Capture the cell that displays the provided text and extract its [X, Y] central coordinate. 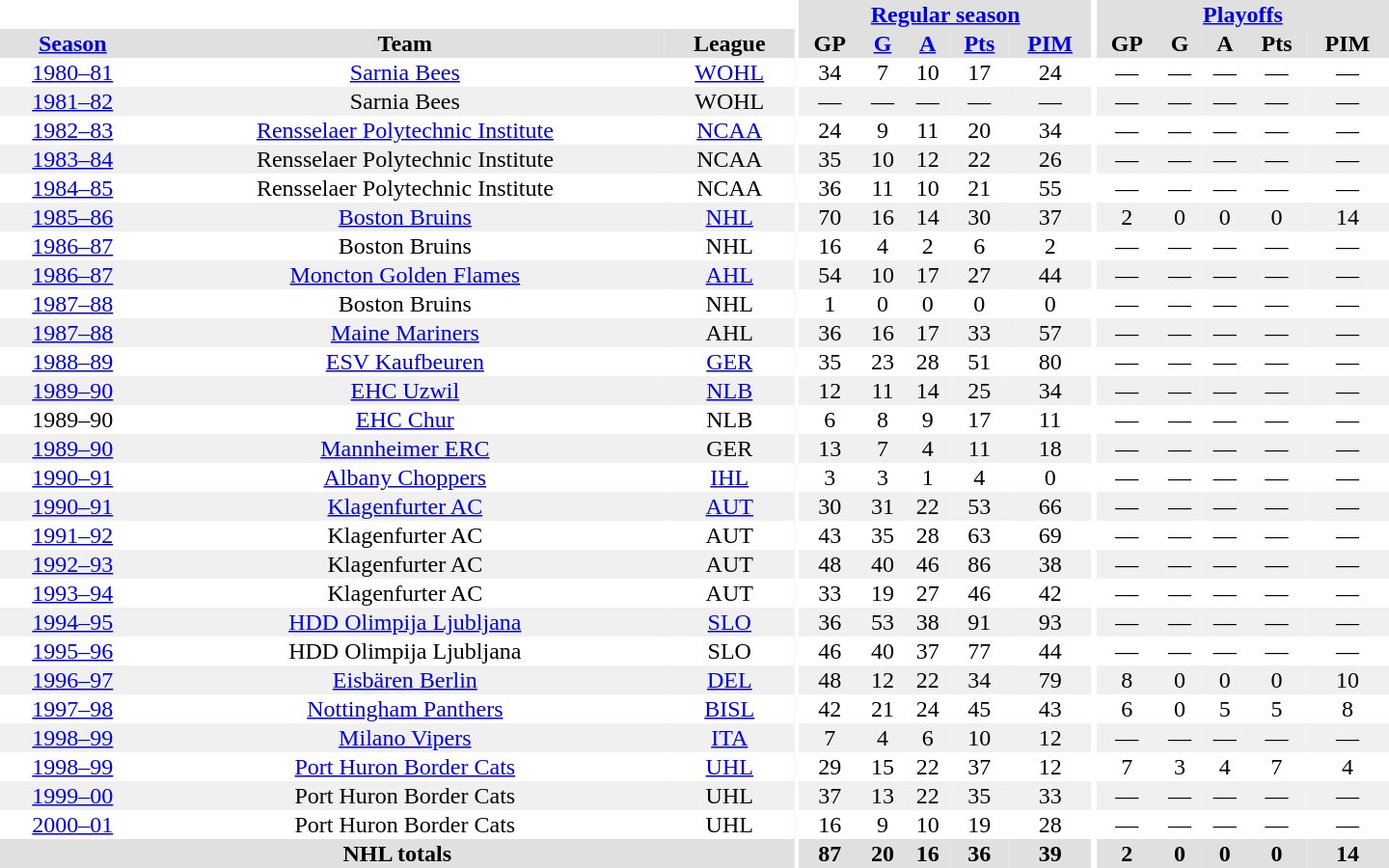
91 [980, 622]
ITA [729, 738]
55 [1050, 188]
63 [980, 535]
Season [73, 43]
45 [980, 709]
Nottingham Panthers [405, 709]
79 [1050, 680]
Maine Mariners [405, 333]
25 [980, 391]
Regular season [945, 14]
ESV Kaufbeuren [405, 362]
1997–98 [73, 709]
77 [980, 651]
26 [1050, 159]
Moncton Golden Flames [405, 275]
Playoffs [1242, 14]
54 [830, 275]
1993–94 [73, 593]
Eisbären Berlin [405, 680]
2000–01 [73, 825]
66 [1050, 506]
IHL [729, 477]
DEL [729, 680]
1981–82 [73, 101]
70 [830, 217]
Albany Choppers [405, 477]
69 [1050, 535]
1995–96 [73, 651]
1996–97 [73, 680]
Milano Vipers [405, 738]
15 [884, 767]
1985–86 [73, 217]
57 [1050, 333]
1992–93 [73, 564]
29 [830, 767]
Mannheimer ERC [405, 448]
23 [884, 362]
EHC Uzwil [405, 391]
1999–00 [73, 796]
51 [980, 362]
1983–84 [73, 159]
1980–81 [73, 72]
Team [405, 43]
BISL [729, 709]
39 [1050, 854]
87 [830, 854]
1988–89 [73, 362]
31 [884, 506]
18 [1050, 448]
NHL totals [397, 854]
93 [1050, 622]
1982–83 [73, 130]
EHC Chur [405, 420]
80 [1050, 362]
League [729, 43]
1984–85 [73, 188]
1994–95 [73, 622]
1991–92 [73, 535]
86 [980, 564]
